Detect which cell encompasses the target text, then output its [X, Y] center coordinate. 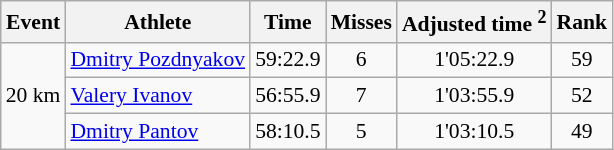
52 [582, 96]
6 [362, 60]
Dmitry Pozdnyakov [158, 60]
1'05:22.9 [474, 60]
7 [362, 96]
1'03:55.9 [474, 96]
Valery Ivanov [158, 96]
58:10.5 [288, 132]
49 [582, 132]
Rank [582, 22]
20 km [34, 96]
59 [582, 60]
59:22.9 [288, 60]
Time [288, 22]
Adjusted time 2 [474, 22]
5 [362, 132]
Athlete [158, 22]
Misses [362, 22]
1'03:10.5 [474, 132]
Dmitry Pantov [158, 132]
Event [34, 22]
56:55.9 [288, 96]
